Identify which cell holds the provided text, then report its [x, y] central coordinate. 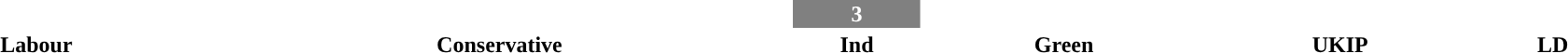
13 [500, 14]
2 [1063, 14]
3 [856, 14]
1 [1339, 14]
